Search for the cell housing the specified text and yield its (X, Y) center coordinate. 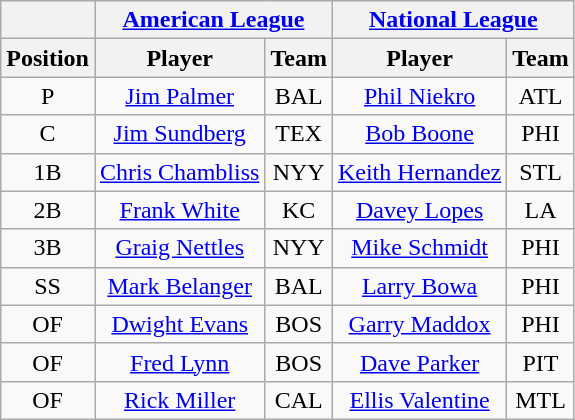
ATL (541, 96)
National League (453, 20)
American League (213, 20)
Graig Nettles (179, 248)
STL (541, 172)
Mike Schmidt (419, 248)
SS (48, 286)
CAL (299, 400)
Dave Parker (419, 362)
MTL (541, 400)
C (48, 134)
Jim Palmer (179, 96)
Keith Hernandez (419, 172)
2B (48, 210)
Ellis Valentine (419, 400)
Jim Sundberg (179, 134)
Dwight Evans (179, 324)
LA (541, 210)
TEX (299, 134)
Rick Miller (179, 400)
Bob Boone (419, 134)
Larry Bowa (419, 286)
Position (48, 58)
Phil Niekro (419, 96)
1B (48, 172)
Davey Lopes (419, 210)
Mark Belanger (179, 286)
P (48, 96)
Chris Chambliss (179, 172)
Fred Lynn (179, 362)
PIT (541, 362)
Garry Maddox (419, 324)
Frank White (179, 210)
3B (48, 248)
KC (299, 210)
